Identify which cell holds the provided text, then report its (X, Y) central coordinate. 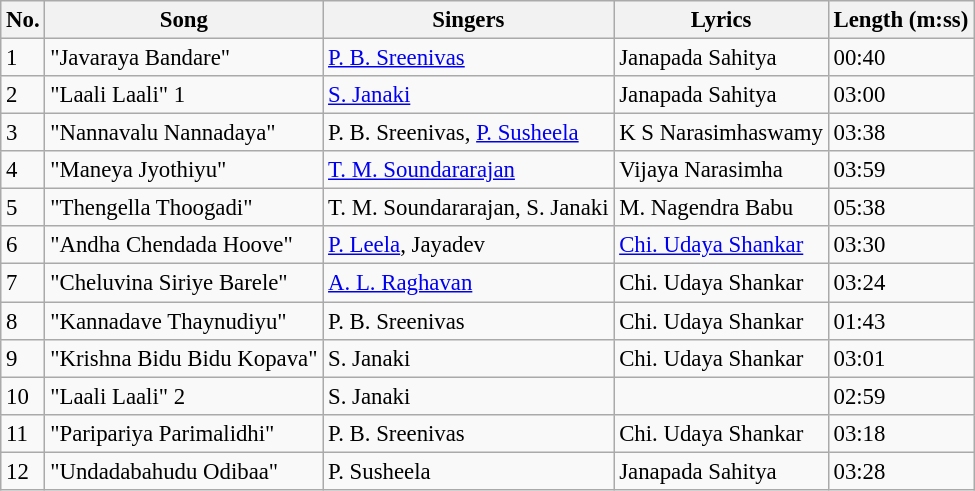
03:59 (900, 170)
03:30 (900, 245)
05:38 (900, 208)
"Laali Laali" 1 (184, 95)
00:40 (900, 58)
1 (23, 58)
03:18 (900, 433)
"Maneya Jyothiyu" (184, 170)
12 (23, 471)
T. M. Soundararajan (468, 170)
"Krishna Bidu Bidu Kopava" (184, 358)
P. Susheela (468, 471)
T. M. Soundararajan, S. Janaki (468, 208)
"Undadabahudu Odibaa" (184, 471)
A. L. Raghavan (468, 283)
10 (23, 396)
"Laali Laali" 2 (184, 396)
6 (23, 245)
Lyrics (721, 20)
03:28 (900, 471)
2 (23, 95)
"Andha Chendada Hoove" (184, 245)
3 (23, 133)
"Javaraya Bandare" (184, 58)
01:43 (900, 321)
9 (23, 358)
11 (23, 433)
Singers (468, 20)
8 (23, 321)
"Nannavalu Nannadaya" (184, 133)
"Paripariya Parimalidhi" (184, 433)
Vijaya Narasimha (721, 170)
"Thengella Thoogadi" (184, 208)
03:24 (900, 283)
03:38 (900, 133)
"Kannadave Thaynudiyu" (184, 321)
4 (23, 170)
03:01 (900, 358)
No. (23, 20)
P. B. Sreenivas, P. Susheela (468, 133)
03:00 (900, 95)
M. Nagendra Babu (721, 208)
P. Leela, Jayadev (468, 245)
02:59 (900, 396)
7 (23, 283)
"Cheluvina Siriye Barele" (184, 283)
K S Narasimhaswamy (721, 133)
Song (184, 20)
5 (23, 208)
Length (m:ss) (900, 20)
